Find where the given text appears and provide that cell's center as (x, y) coordinate. 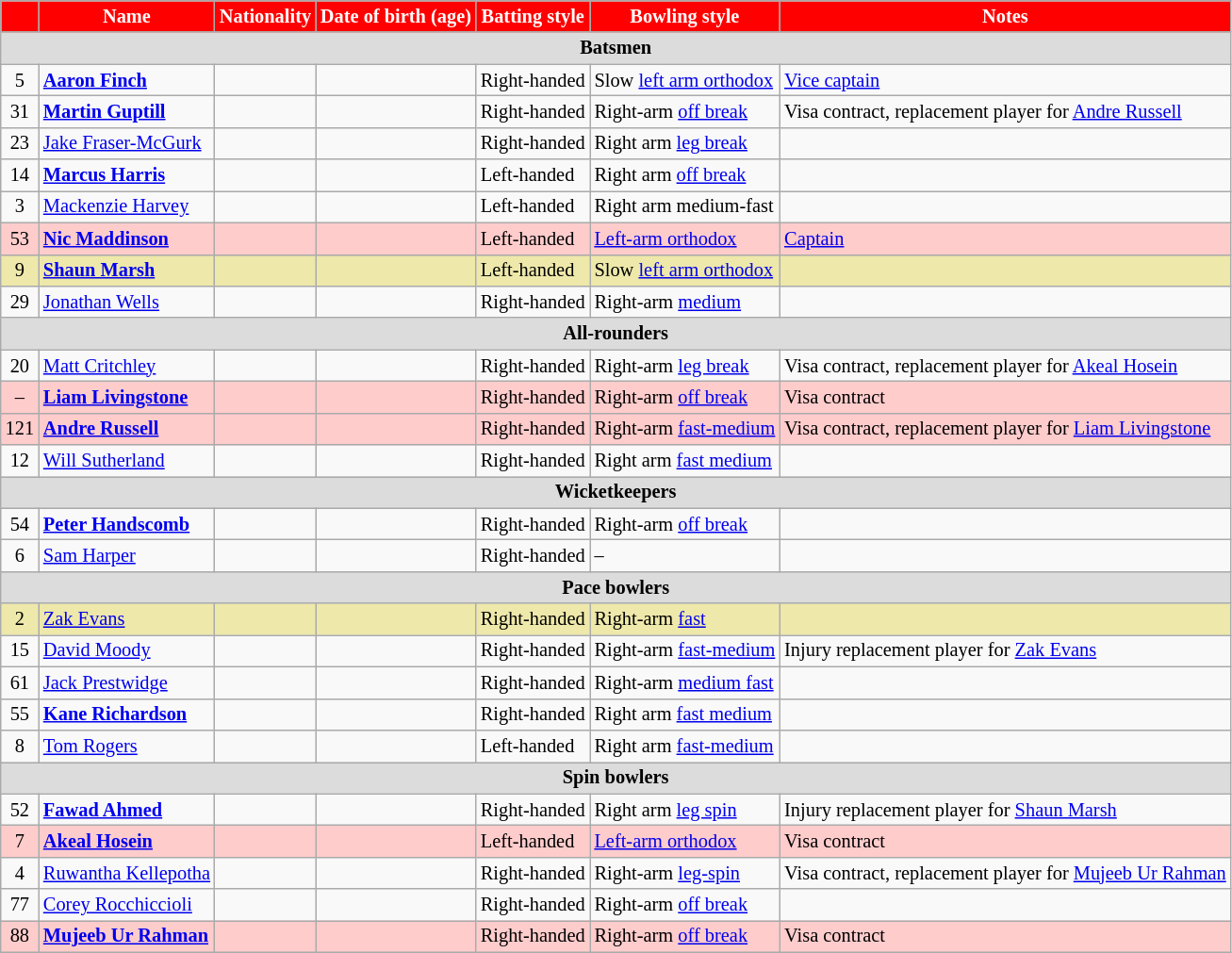
Date of birth (age) (396, 16)
Nationality (266, 16)
Right-arm leg-spin (685, 873)
Right-arm medium (685, 302)
Bowling style (685, 16)
Batting style (534, 16)
29 (20, 302)
Injury replacement player for Zak Evans (1005, 650)
52 (20, 810)
Corey Rocchiccioli (126, 905)
Right arm leg spin (685, 810)
Visa contract, replacement player for Andre Russell (1005, 111)
77 (20, 905)
David Moody (126, 650)
Akeal Hosein (126, 841)
Kane Richardson (126, 715)
121 (20, 429)
Matt Critchley (126, 366)
4 (20, 873)
Captain (1005, 238)
Name (126, 16)
6 (20, 555)
55 (20, 715)
All-rounders (616, 334)
9 (20, 271)
Visa contract, replacement player for Liam Livingstone (1005, 429)
Right arm off break (685, 175)
8 (20, 746)
12 (20, 461)
Shaun Marsh (126, 271)
Right-arm fast (685, 619)
Jake Fraser-McGurk (126, 143)
Vice captain (1005, 80)
Visa contract, replacement player for Akeal Hosein (1005, 366)
5 (20, 80)
Wicketkeepers (616, 492)
Notes (1005, 16)
2 (20, 619)
23 (20, 143)
15 (20, 650)
Martin Guptill (126, 111)
88 (20, 936)
54 (20, 524)
Fawad Ahmed (126, 810)
Right-arm medium fast (685, 682)
31 (20, 111)
Nic Maddinson (126, 238)
Zak Evans (126, 619)
Right arm medium-fast (685, 206)
Sam Harper (126, 555)
Liam Livingstone (126, 397)
3 (20, 206)
Will Sutherland (126, 461)
53 (20, 238)
Pace bowlers (616, 587)
7 (20, 841)
Batsmen (616, 48)
20 (20, 366)
Right-arm leg break (685, 366)
Jack Prestwidge (126, 682)
Right arm leg break (685, 143)
Spin bowlers (616, 778)
Andre Russell (126, 429)
Injury replacement player for Shaun Marsh (1005, 810)
Aaron Finch (126, 80)
Tom Rogers (126, 746)
Jonathan Wells (126, 302)
14 (20, 175)
Marcus Harris (126, 175)
Right arm fast-medium (685, 746)
Ruwantha Kellepotha (126, 873)
Visa contract, replacement player for Mujeeb Ur Rahman (1005, 873)
61 (20, 682)
Peter Handscomb (126, 524)
Mujeeb Ur Rahman (126, 936)
Mackenzie Harvey (126, 206)
